Return the (x, y) coordinate for the center point of the cell that contains the specified text.  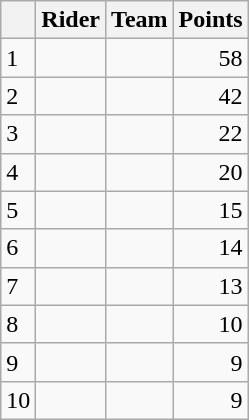
13 (210, 286)
3 (18, 134)
Points (210, 20)
8 (18, 324)
5 (18, 210)
14 (210, 248)
58 (210, 58)
2 (18, 96)
15 (210, 210)
4 (18, 172)
42 (210, 96)
22 (210, 134)
Rider (71, 20)
6 (18, 248)
20 (210, 172)
7 (18, 286)
1 (18, 58)
Team (140, 20)
